Return the [X, Y] coordinate for the center point of the cell that contains the specified text.  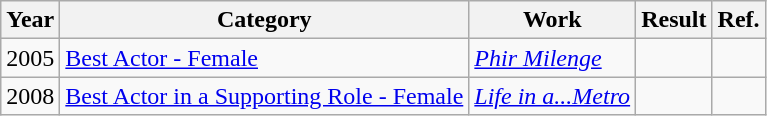
Work [552, 20]
Best Actor - Female [264, 58]
Best Actor in a Supporting Role - Female [264, 96]
2005 [30, 58]
Result [674, 20]
Ref. [738, 20]
Year [30, 20]
Life in a...Metro [552, 96]
Phir Milenge [552, 58]
Category [264, 20]
2008 [30, 96]
